Find where the given text appears and provide that cell's center as (X, Y) coordinate. 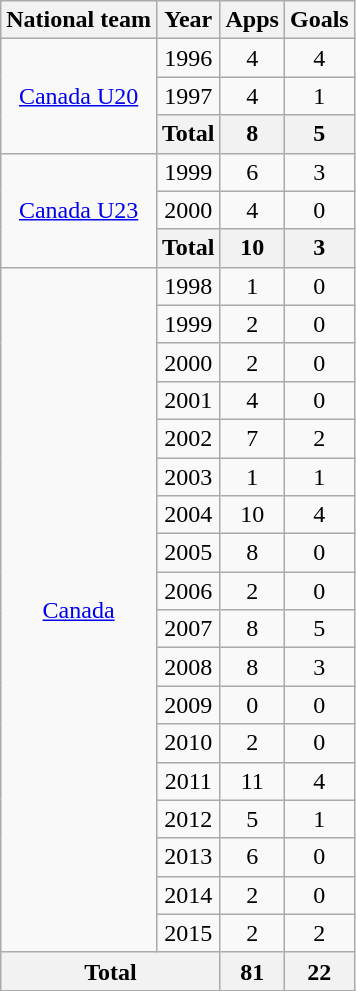
Canada U23 (79, 210)
Goals (319, 20)
Canada (79, 610)
2007 (188, 629)
2006 (188, 591)
2009 (188, 705)
2003 (188, 477)
1998 (188, 286)
2012 (188, 819)
11 (252, 781)
2015 (188, 933)
2001 (188, 400)
2013 (188, 857)
1996 (188, 58)
2002 (188, 438)
Canada U20 (79, 96)
1997 (188, 96)
22 (319, 971)
2005 (188, 553)
2011 (188, 781)
7 (252, 438)
2010 (188, 743)
Apps (252, 20)
Year (188, 20)
2004 (188, 515)
National team (79, 20)
2008 (188, 667)
2014 (188, 895)
81 (252, 971)
